Capture the cell that displays the provided text and extract its [X, Y] central coordinate. 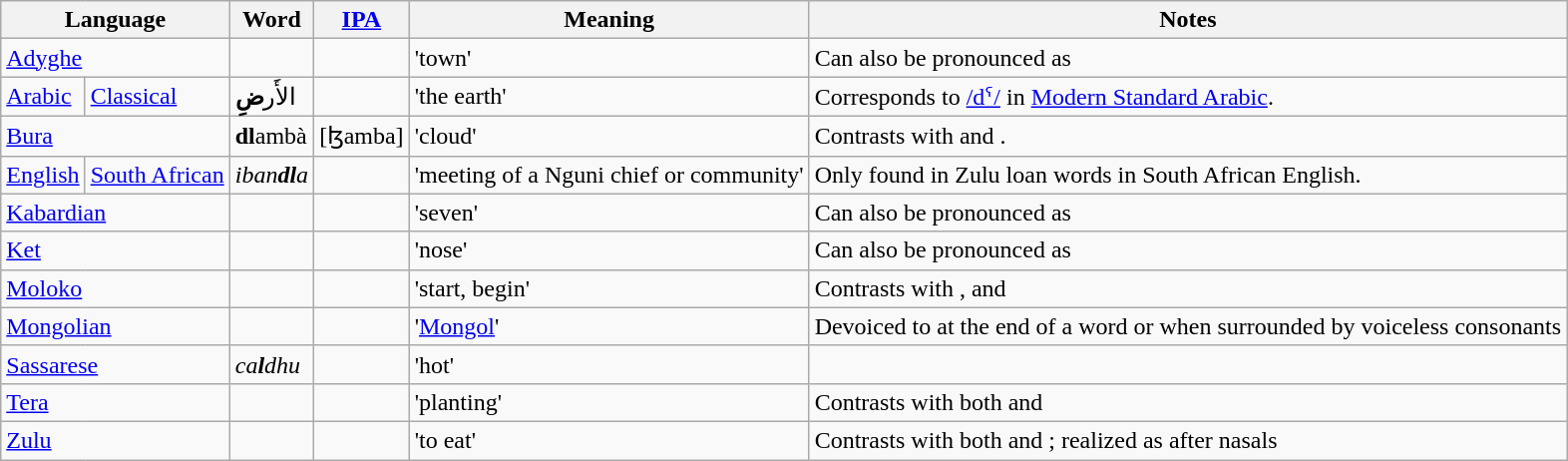
'Mongol' [608, 326]
Tera [116, 402]
Adyghe [116, 58]
'hot' [608, 364]
الأَرضِ [271, 97]
Devoiced to at the end of a word or when surrounded by voiceless consonants [1188, 326]
Classical [158, 97]
'to eat' [608, 440]
Moloko [116, 288]
'nose' [608, 250]
Language [116, 20]
Corresponds to /dˤ/ in Modern Standard Arabic. [1188, 97]
Zulu [116, 440]
[ɮamba] [362, 136]
Mongolian [116, 326]
Word [271, 20]
'cloud' [608, 136]
Sassarese [116, 364]
South African [158, 175]
'the earth' [608, 97]
English [43, 175]
Contrasts with both and [1188, 402]
'seven' [608, 213]
Contrasts with both and ; realized as after nasals [1188, 440]
Bura [116, 136]
ibandla [271, 175]
dlambà [271, 136]
caldhu [271, 364]
Notes [1188, 20]
Contrasts with , and [1188, 288]
Only found in Zulu loan words in South African English. [1188, 175]
Meaning [608, 20]
Arabic [43, 97]
'town' [608, 58]
'start, begin' [608, 288]
IPA [362, 20]
'planting' [608, 402]
Kabardian [116, 213]
Contrasts with and . [1188, 136]
'meeting of a Nguni chief or community' [608, 175]
Ket [116, 250]
